Locate the cell with the specified text and output its (x, y) center coordinate. 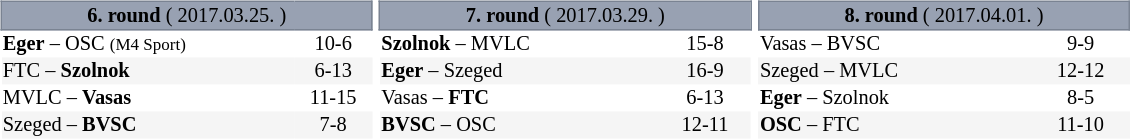
11-15 (333, 98)
16-9 (705, 72)
7. round ( 2017.03.29. ) (566, 15)
Vasas – FTC (520, 98)
Szeged – BVSC (148, 126)
11-10 (1081, 126)
8. round ( 2017.04.01. ) (944, 15)
Eger – Szeged (520, 72)
FTC – Szolnok (148, 72)
Szeged – MVLC (894, 72)
Szolnok – MVLC (520, 44)
Eger – OSC (M4 Sport) (148, 44)
6. round ( 2017.03.25. ) (186, 15)
MVLC – Vasas (148, 98)
15-8 (705, 44)
OSC – FTC (894, 126)
Vasas – BVSC (894, 44)
8-5 (1081, 98)
12-11 (705, 126)
7-8 (333, 126)
Eger – Szolnok (894, 98)
BVSC – OSC (520, 126)
9-9 (1081, 44)
12-12 (1081, 72)
10-6 (333, 44)
